Return the [X, Y] coordinate for the center point of the cell that contains the specified text.  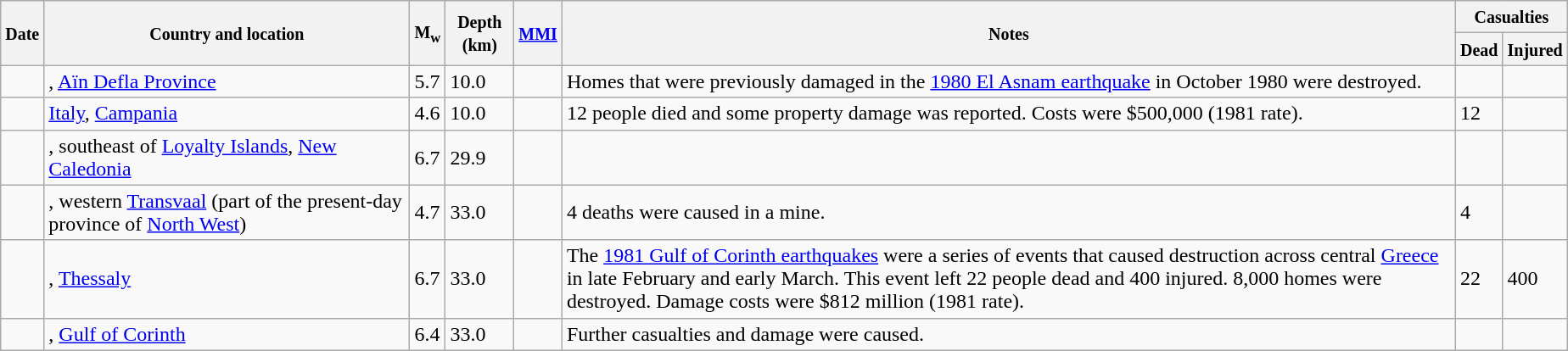
, western Transvaal (part of the present-day province of North West) [227, 212]
22 [1479, 279]
, Gulf of Corinth [227, 334]
Italy, Campania [227, 114]
4 deaths were caused in a mine. [1008, 212]
Casualties [1511, 17]
4 [1479, 212]
, southeast of Loyalty Islands, New Caledonia [227, 158]
Dead [1479, 49]
Date [22, 33]
, Aïn Defla Province [227, 81]
Homes that were previously damaged in the 1980 El Asnam earthquake in October 1980 were destroyed. [1008, 81]
4.6 [428, 114]
12 [1479, 114]
Further casualties and damage were caused. [1008, 334]
5.7 [428, 81]
4.7 [428, 212]
12 people died and some property damage was reported. Costs were $500,000 (1981 rate). [1008, 114]
Country and location [227, 33]
Injured [1535, 49]
, Thessaly [227, 279]
400 [1535, 279]
29.9 [480, 158]
MMI [538, 33]
Depth (km) [480, 33]
Mw [428, 33]
6.4 [428, 334]
Notes [1008, 33]
